Detect which cell encompasses the target text, then output its [X, Y] center coordinate. 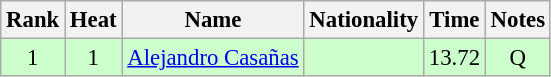
Heat [94, 20]
Time [454, 20]
Nationality [364, 20]
Notes [518, 20]
Rank [33, 20]
Q [518, 58]
13.72 [454, 58]
Name [213, 20]
Alejandro Casañas [213, 58]
